Pinpoint the cell where the given text exists, returning its (X, Y) midpoint coordinate. 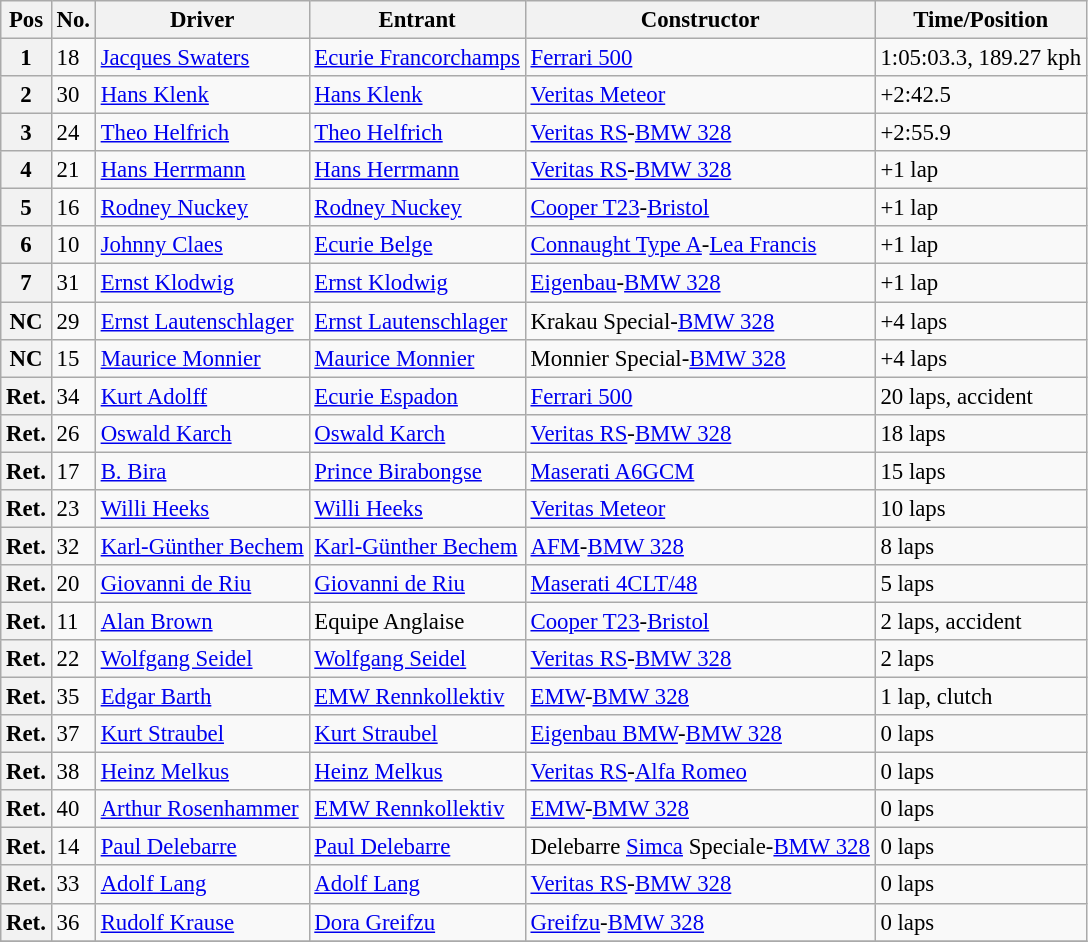
23 (73, 509)
36 (73, 922)
Johnny Claes (202, 245)
Time/Position (980, 20)
Pos (26, 20)
21 (73, 170)
32 (73, 546)
29 (73, 321)
15 (73, 358)
Equipe Anglaise (417, 621)
22 (73, 659)
5 (26, 208)
24 (73, 133)
10 laps (980, 509)
Ecurie Francorchamps (417, 58)
18 laps (980, 433)
Prince Birabongse (417, 471)
Veritas RS-Alfa Romeo (700, 772)
8 laps (980, 546)
4 (26, 170)
Greifzu-BMW 328 (700, 922)
18 (73, 58)
17 (73, 471)
Maserati A6GCM (700, 471)
2 laps, accident (980, 621)
15 laps (980, 471)
35 (73, 697)
6 (26, 245)
+2:55.9 (980, 133)
40 (73, 809)
20 (73, 584)
Krakau Special-BMW 328 (700, 321)
Eigenbau BMW-BMW 328 (700, 734)
10 (73, 245)
26 (73, 433)
B. Bira (202, 471)
2 (26, 95)
37 (73, 734)
1:05:03.3, 189.27 kph (980, 58)
20 laps, accident (980, 396)
AFM-BMW 328 (700, 546)
Edgar Barth (202, 697)
Connaught Type A-Lea Francis (700, 245)
+2:42.5 (980, 95)
1 (26, 58)
Driver (202, 20)
Alan Brown (202, 621)
Arthur Rosenhammer (202, 809)
No. (73, 20)
Maserati 4CLT/48 (700, 584)
Eigenbau-BMW 328 (700, 283)
Kurt Adolff (202, 396)
1 lap, clutch (980, 697)
Dora Greifzu (417, 922)
33 (73, 885)
Ecurie Espadon (417, 396)
Jacques Swaters (202, 58)
Rudolf Krause (202, 922)
5 laps (980, 584)
31 (73, 283)
14 (73, 847)
38 (73, 772)
11 (73, 621)
30 (73, 95)
Constructor (700, 20)
Ecurie Belge (417, 245)
34 (73, 396)
Monnier Special-BMW 328 (700, 358)
Delebarre Simca Speciale-BMW 328 (700, 847)
2 laps (980, 659)
7 (26, 283)
16 (73, 208)
3 (26, 133)
Entrant (417, 20)
